Search for the cell housing the specified text and yield its [X, Y] center coordinate. 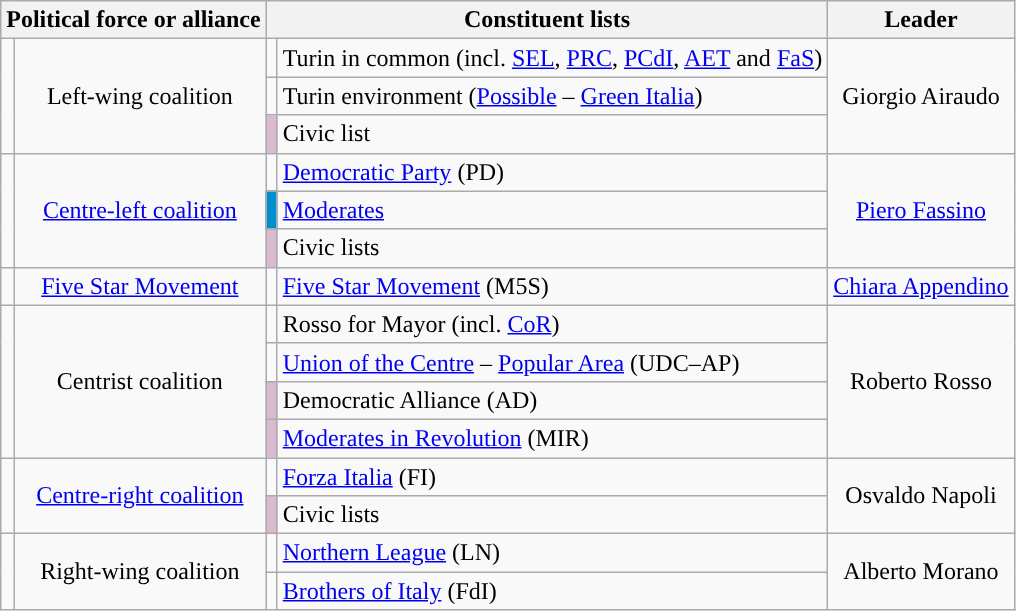
Chiara Appendino [921, 286]
Constituent lists [547, 20]
Left-wing coalition [140, 96]
Osvaldo Napoli [921, 496]
Right-wing coalition [140, 572]
Piero Fassino [921, 210]
Democratic Party (PD) [552, 172]
Centrist coalition [140, 381]
Turin in common (incl. SEL, PRC, PCdI, AET and FaS) [552, 58]
Forza Italia (FI) [552, 477]
Union of the Centre – Popular Area (UDC–AP) [552, 362]
Rosso for Mayor (incl. CoR) [552, 324]
Civic list [552, 134]
Giorgio Airaudo [921, 96]
Alberto Morano [921, 572]
Northern League (LN) [552, 553]
Turin environment (Possible – Green Italia) [552, 96]
Moderates [552, 210]
Five Star Movement (M5S) [552, 286]
Centre-right coalition [140, 496]
Political force or alliance [134, 20]
Leader [921, 20]
Brothers of Italy (FdI) [552, 591]
Moderates in Revolution (MIR) [552, 438]
Five Star Movement [140, 286]
Democratic Alliance (AD) [552, 400]
Centre-left coalition [140, 210]
Roberto Rosso [921, 381]
